Determine the [x, y] coordinate at the center of the cell enclosing the given text.  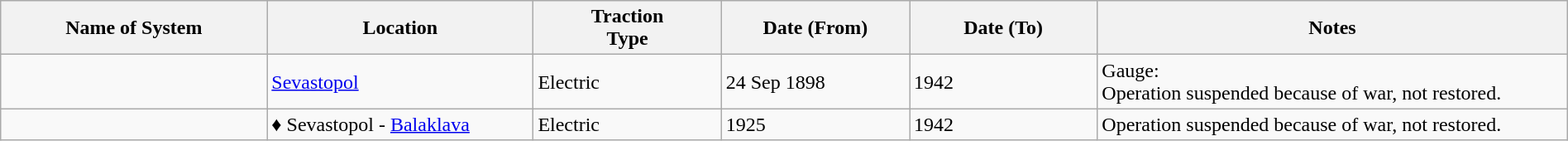
Location [400, 28]
Gauge: Operation suspended because of war, not restored. [1332, 81]
Sevastopol [400, 81]
Notes [1332, 28]
1925 [815, 124]
TractionType [627, 28]
Date (From) [815, 28]
Name of System [134, 28]
24 Sep 1898 [815, 81]
Operation suspended because of war, not restored. [1332, 124]
♦ Sevastopol - Balaklava [400, 124]
Date (To) [1004, 28]
